Search for the cell housing the specified text and yield its (X, Y) center coordinate. 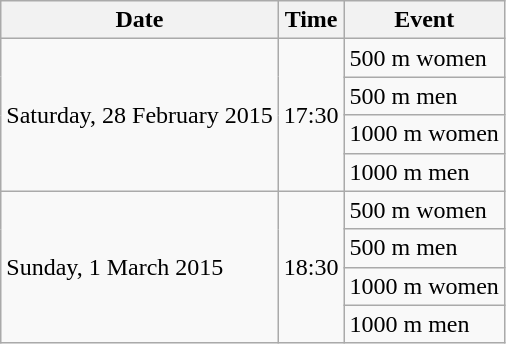
Sunday, 1 March 2015 (140, 267)
17:30 (311, 115)
Saturday, 28 February 2015 (140, 115)
Date (140, 20)
Event (424, 20)
Time (311, 20)
18:30 (311, 267)
